For the text-containing cell, return its midpoint in [X, Y] coordinate format. 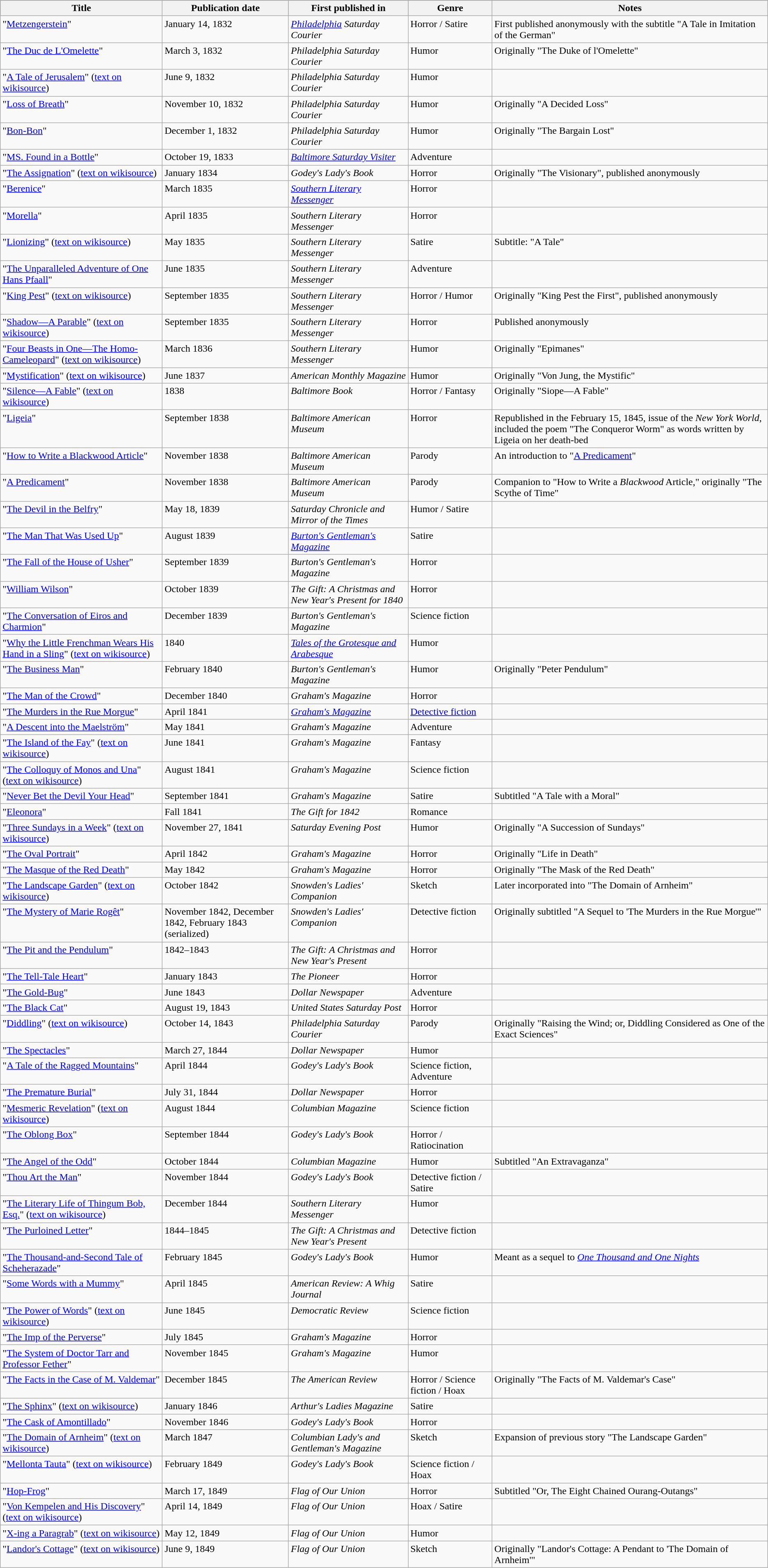
"The Spectacles" [81, 1050]
"Von Kempelen and His Discovery" (text on wikisource) [81, 1512]
Science fiction, Adventure [450, 1071]
"The Island of the Fay" (text on wikisource) [81, 749]
"Berenice" [81, 194]
December 1839 [226, 621]
Later incorporated into "The Domain of Arnheim" [630, 890]
March 1836 [226, 355]
Horror / Ratiocination [450, 1140]
"The Cask of Amontillado" [81, 1422]
Subtitled "A Tale with a Moral" [630, 796]
"The Power of Words" (text on wikisource) [81, 1316]
"The Imp of the Perverse" [81, 1337]
1844–1845 [226, 1236]
January 1846 [226, 1406]
April 1841 [226, 711]
June 1837 [226, 375]
Originally "Raising the Wind; or, Diddling Considered as One of the Exact Sciences" [630, 1028]
August 1841 [226, 775]
April 1835 [226, 221]
December 1844 [226, 1209]
November 1842, December 1842, February 1843 (serialized) [226, 923]
"The Man That Was Used Up" [81, 541]
"The Domain of Arnheim" (text on wikisource) [81, 1443]
November 10, 1832 [226, 109]
"Loss of Breath" [81, 109]
October 14, 1843 [226, 1028]
September 1841 [226, 796]
"The Pit and the Pendulum" [81, 955]
"The Landscape Garden" (text on wikisource) [81, 890]
Originally "Siope—A Fable" [630, 396]
"The Fall of the House of Usher" [81, 568]
Originally "The Duke of l'Omelette" [630, 56]
Originally "The Mask of the Red Death" [630, 870]
"Diddling" (text on wikisource) [81, 1028]
The Pioneer [348, 976]
"The Masque of the Red Death" [81, 870]
Title [81, 8]
September 1839 [226, 568]
Originally subtitled "A Sequel to 'The Murders in the Rue Morgue'" [630, 923]
June 1835 [226, 274]
1840 [226, 648]
"The Tell-Tale Heart" [81, 976]
United States Saturday Post [348, 1007]
"The Conversation of Eiros and Charmion" [81, 621]
The American Review [348, 1385]
"Bon-Bon" [81, 136]
Horror / Science fiction / Hoax [450, 1385]
"William Wilson" [81, 594]
February 1849 [226, 1470]
"The Unparalleled Adventure of One Hans Pfaall" [81, 274]
March 1835 [226, 194]
Fantasy [450, 749]
Genre [450, 8]
June 9, 1832 [226, 83]
November 27, 1841 [226, 833]
"The Mystery of Marie Rogêt" [81, 923]
"The System of Doctor Tarr and Professor Fether" [81, 1358]
June 1841 [226, 749]
Saturday Evening Post [348, 833]
Originally "A Decided Loss" [630, 109]
"The Oblong Box" [81, 1140]
"X-ing a Paragrab" (text on wikisource) [81, 1533]
Originally "King Pest the First", published anonymously [630, 300]
"The Sphinx" (text on wikisource) [81, 1406]
Democratic Review [348, 1316]
"Why the Little Frenchman Wears His Hand in a Sling" (text on wikisource) [81, 648]
"Mellonta Tauta" (text on wikisource) [81, 1470]
Subtitled "Or, The Eight Chained Ourang-Outangs" [630, 1491]
"The Duc de L'Omelette" [81, 56]
"The Devil in the Belfry" [81, 515]
Originally "A Succession of Sundays" [630, 833]
September 1844 [226, 1140]
"Four Beasts in One—The Homo-Cameleopard" (text on wikisource) [81, 355]
"A Predicament" [81, 488]
April 1845 [226, 1289]
August 1839 [226, 541]
1842–1843 [226, 955]
"Some Words with a Mummy" [81, 1289]
"Metzengerstein" [81, 30]
October 1842 [226, 890]
November 1844 [226, 1183]
June 1843 [226, 992]
May 1835 [226, 247]
"Lionizing" (text on wikisource) [81, 247]
September 1838 [226, 429]
"The Oval Portrait" [81, 854]
Fall 1841 [226, 812]
"The Murders in the Rue Morgue" [81, 711]
"A Descent into the Maelström" [81, 727]
"Landor's Cottage" (text on wikisource) [81, 1554]
"How to Write a Blackwood Article" [81, 461]
March 17, 1849 [226, 1491]
Baltimore Book [348, 396]
August 1844 [226, 1114]
"Ligeia" [81, 429]
February 1840 [226, 675]
Originally "Peter Pendulum" [630, 675]
First published in [348, 8]
Romance [450, 812]
"King Pest" (text on wikisource) [81, 300]
Originally "Von Jung, the Mystific" [630, 375]
Publication date [226, 8]
"Never Bet the Devil Your Head" [81, 796]
Originally "The Facts of M. Valdemar's Case" [630, 1385]
May 18, 1839 [226, 515]
"Shadow—A Parable" (text on wikisource) [81, 327]
First published anonymously with the subtitle "A Tale in Imitation of the German" [630, 30]
October 1844 [226, 1161]
April 14, 1849 [226, 1512]
January 1834 [226, 173]
Columbian Lady's and Gentleman's Magazine [348, 1443]
"MS. Found in a Bottle" [81, 157]
March 3, 1832 [226, 56]
"The Literary Life of Thingum Bob, Esq." (text on wikisource) [81, 1209]
"Silence—A Fable" (text on wikisource) [81, 396]
June 1845 [226, 1316]
April 1844 [226, 1071]
Humor / Satire [450, 515]
November 1846 [226, 1422]
American Review: A Whig Journal [348, 1289]
April 1842 [226, 854]
Originally "Landor's Cottage: A Pendant to 'The Domain of Arnheim'" [630, 1554]
"The Man of the Crowd" [81, 696]
November 1845 [226, 1358]
August 19, 1843 [226, 1007]
"The Premature Burial" [81, 1092]
October 19, 1833 [226, 157]
1838 [226, 396]
Horror / Fantasy [450, 396]
"The Purloined Letter" [81, 1236]
May 1842 [226, 870]
"The Angel of the Odd" [81, 1161]
Baltimore Saturday Visiter [348, 157]
Subtitle: "A Tale" [630, 247]
Science fiction / Hoax [450, 1470]
"The Gold-Bug" [81, 992]
"A Tale of the Ragged Mountains" [81, 1071]
Originally "The Visionary", published anonymously [630, 173]
Republished in the February 15, 1845, issue of the New York World, included the poem "The Conqueror Worm" as words written by Ligeia on her death-bed [630, 429]
December 1845 [226, 1385]
March 27, 1844 [226, 1050]
December 1, 1832 [226, 136]
June 9, 1849 [226, 1554]
"The Business Man" [81, 675]
February 1845 [226, 1262]
"The Colloquy of Monos and Una" (text on wikisource) [81, 775]
January 1843 [226, 976]
May 1841 [226, 727]
Originally "The Bargain Lost" [630, 136]
December 1840 [226, 696]
"A Tale of Jerusalem" (text on wikisource) [81, 83]
Originally "Life in Death" [630, 854]
Horror / Satire [450, 30]
Originally "Epimanes" [630, 355]
October 1839 [226, 594]
Expansion of previous story "The Landscape Garden" [630, 1443]
The Gift for 1842 [348, 812]
March 1847 [226, 1443]
"Mesmeric Revelation" (text on wikisource) [81, 1114]
"Three Sundays in a Week" (text on wikisource) [81, 833]
An introduction to "A Predicament" [630, 461]
"The Thousand-and-Second Tale of Scheherazade" [81, 1262]
Horror / Humor [450, 300]
May 12, 1849 [226, 1533]
"The Facts in the Case of M. Valdemar" [81, 1385]
Subtitled "An Extravaganza" [630, 1161]
July 1845 [226, 1337]
"The Assignation" (text on wikisource) [81, 173]
Published anonymously [630, 327]
Notes [630, 8]
Meant as a sequel to One Thousand and One Nights [630, 1262]
The Gift: A Christmas and New Year's Present for 1840 [348, 594]
Companion to "How to Write a Blackwood Article," originally "The Scythe of Time" [630, 488]
"Eleonora" [81, 812]
Arthur's Ladies Magazine [348, 1406]
Saturday Chronicle and Mirror of the Times [348, 515]
"Thou Art the Man" [81, 1183]
"Mystification" (text on wikisource) [81, 375]
Hoax / Satire [450, 1512]
January 14, 1832 [226, 30]
"Morella" [81, 221]
Detective fiction / Satire [450, 1183]
July 31, 1844 [226, 1092]
American Monthly Magazine [348, 375]
Tales of the Grotesque and Arabesque [348, 648]
"Hop-Frog" [81, 1491]
"The Black Cat" [81, 1007]
